For the text-containing cell, return its midpoint in [X, Y] coordinate format. 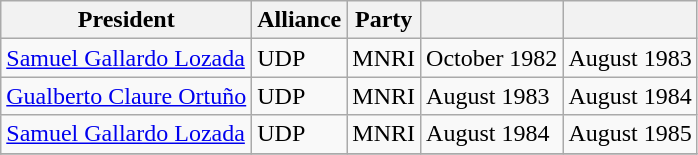
President [126, 20]
August 1985 [630, 134]
Gualberto Claure Ortuño [126, 96]
Party [384, 20]
October 1982 [492, 58]
Alliance [300, 20]
